Identify which cell holds the provided text, then report its [x, y] central coordinate. 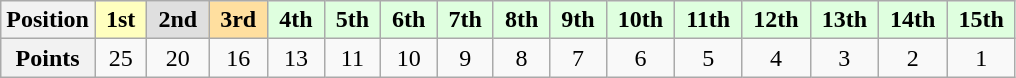
4th [296, 20]
6 [640, 58]
10 [409, 58]
1st [120, 20]
Position [48, 20]
3rd [238, 20]
11 [352, 58]
1 [981, 58]
5th [352, 20]
7th [465, 20]
7 [578, 58]
8 [521, 58]
20 [178, 58]
15th [981, 20]
6th [409, 20]
13 [296, 58]
11th [708, 20]
5 [708, 58]
10th [640, 20]
14th [913, 20]
Points [48, 58]
2 [913, 58]
25 [120, 58]
9 [465, 58]
3 [844, 58]
12th [776, 20]
16 [238, 58]
13th [844, 20]
9th [578, 20]
4 [776, 58]
2nd [178, 20]
8th [521, 20]
